Extract the (x, y) coordinate from the center of the cell holding the provided text.  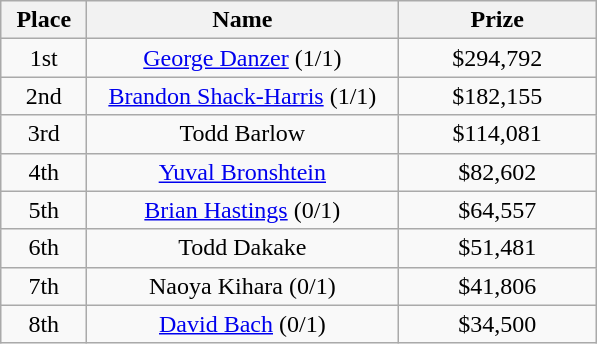
Brian Hastings (0/1) (242, 210)
6th (44, 248)
5th (44, 210)
$41,806 (498, 286)
Yuval Bronshtein (242, 172)
Naoya Kihara (0/1) (242, 286)
Prize (498, 20)
$294,792 (498, 58)
7th (44, 286)
8th (44, 324)
$82,602 (498, 172)
$114,081 (498, 134)
$64,557 (498, 210)
Name (242, 20)
Brandon Shack-Harris (1/1) (242, 96)
Todd Dakake (242, 248)
3rd (44, 134)
$34,500 (498, 324)
George Danzer (1/1) (242, 58)
1st (44, 58)
2nd (44, 96)
$182,155 (498, 96)
4th (44, 172)
Place (44, 20)
$51,481 (498, 248)
Todd Barlow (242, 134)
David Bach (0/1) (242, 324)
